Scan for the cell matching the given text and deliver its (X, Y) coordinate at center. 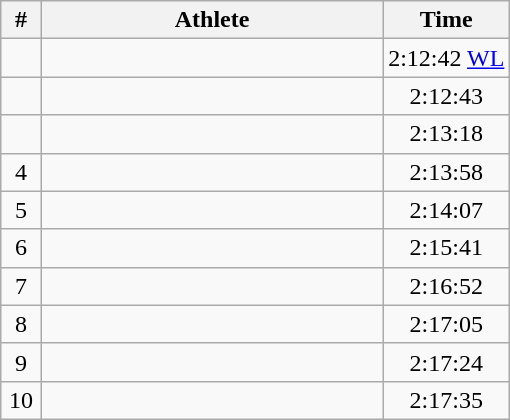
10 (22, 400)
8 (22, 324)
2:17:24 (446, 362)
9 (22, 362)
7 (22, 286)
Time (446, 20)
2:17:35 (446, 400)
2:16:52 (446, 286)
5 (22, 210)
4 (22, 172)
2:12:42 WL (446, 58)
2:15:41 (446, 248)
2:17:05 (446, 324)
2:12:43 (446, 96)
2:13:18 (446, 134)
# (22, 20)
2:14:07 (446, 210)
2:13:58 (446, 172)
Athlete (212, 20)
6 (22, 248)
